Locate the cell with the specified text and output its [X, Y] center coordinate. 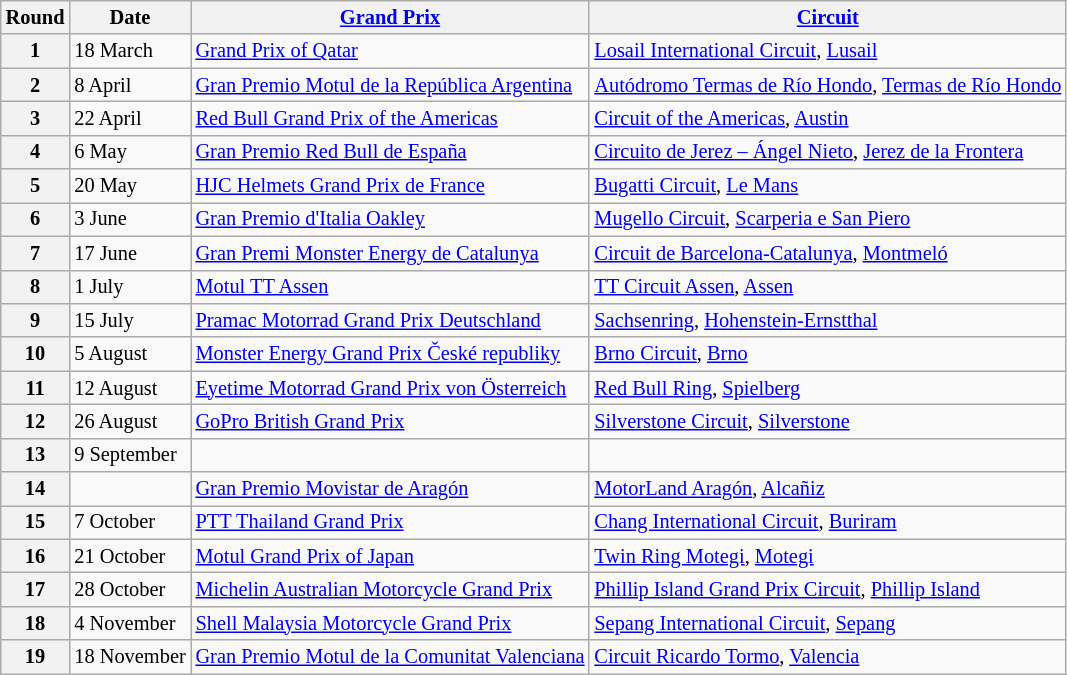
Grand Prix [390, 17]
1 July [130, 287]
Gran Premio Motul de la República Argentina [390, 85]
8 April [130, 85]
12 [36, 421]
Round [36, 17]
4 [36, 152]
4 November [130, 623]
PTT Thailand Grand Prix [390, 522]
Red Bull Grand Prix of the Americas [390, 118]
5 August [130, 354]
20 May [130, 186]
10 [36, 354]
15 [36, 522]
Motul TT Assen [390, 287]
GoPro British Grand Prix [390, 421]
Phillip Island Grand Prix Circuit, Phillip Island [828, 589]
6 May [130, 152]
12 August [130, 388]
Pramac Motorrad Grand Prix Deutschland [390, 320]
Bugatti Circuit, Le Mans [828, 186]
15 July [130, 320]
Date [130, 17]
HJC Helmets Grand Prix de France [390, 186]
8 [36, 287]
19 [36, 657]
Gran Premio Motul de la Comunitat Valenciana [390, 657]
7 [36, 253]
18 March [130, 51]
Mugello Circuit, Scarperia e San Piero [828, 219]
18 [36, 623]
2 [36, 85]
16 [36, 556]
9 September [130, 455]
MotorLand Aragón, Alcañiz [828, 489]
Michelin Australian Motorcycle Grand Prix [390, 589]
Losail International Circuit, Lusail [828, 51]
28 October [130, 589]
Red Bull Ring, Spielberg [828, 388]
9 [36, 320]
Motul Grand Prix of Japan [390, 556]
3 June [130, 219]
7 October [130, 522]
Twin Ring Motegi, Motegi [828, 556]
Chang International Circuit, Buriram [828, 522]
21 October [130, 556]
Shell Malaysia Motorcycle Grand Prix [390, 623]
TT Circuit Assen, Assen [828, 287]
26 August [130, 421]
Brno Circuit, Brno [828, 354]
Gran Premio Movistar de Aragón [390, 489]
17 June [130, 253]
1 [36, 51]
11 [36, 388]
Gran Premio Red Bull de España [390, 152]
Circuit Ricardo Tormo, Valencia [828, 657]
13 [36, 455]
Autódromo Termas de Río Hondo, Termas de Río Hondo [828, 85]
Circuito de Jerez – Ángel Nieto, Jerez de la Frontera [828, 152]
18 November [130, 657]
Sepang International Circuit, Sepang [828, 623]
Sachsenring, Hohenstein-Ernstthal [828, 320]
Gran Premio d'Italia Oakley [390, 219]
14 [36, 489]
22 April [130, 118]
Eyetime Motorrad Grand Prix von Österreich [390, 388]
3 [36, 118]
Silverstone Circuit, Silverstone [828, 421]
17 [36, 589]
6 [36, 219]
5 [36, 186]
Grand Prix of Qatar [390, 51]
Monster Energy Grand Prix České republiky [390, 354]
Circuit de Barcelona-Catalunya, Montmeló [828, 253]
Circuit of the Americas, Austin [828, 118]
Gran Premi Monster Energy de Catalunya [390, 253]
Circuit [828, 17]
